Output the [x, y] coordinate of the center of the cell containing the given text.  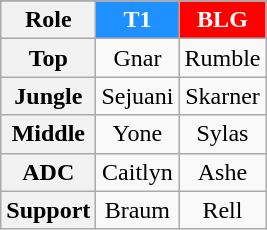
Skarner [222, 96]
BLG [222, 20]
Rumble [222, 58]
Sejuani [138, 96]
Role [48, 20]
Middle [48, 134]
Support [48, 210]
Top [48, 58]
Sylas [222, 134]
Jungle [48, 96]
Braum [138, 210]
T1 [138, 20]
ADC [48, 172]
Caitlyn [138, 172]
Ashe [222, 172]
Rell [222, 210]
Gnar [138, 58]
Yone [138, 134]
